Search for the cell housing the specified text and yield its (X, Y) center coordinate. 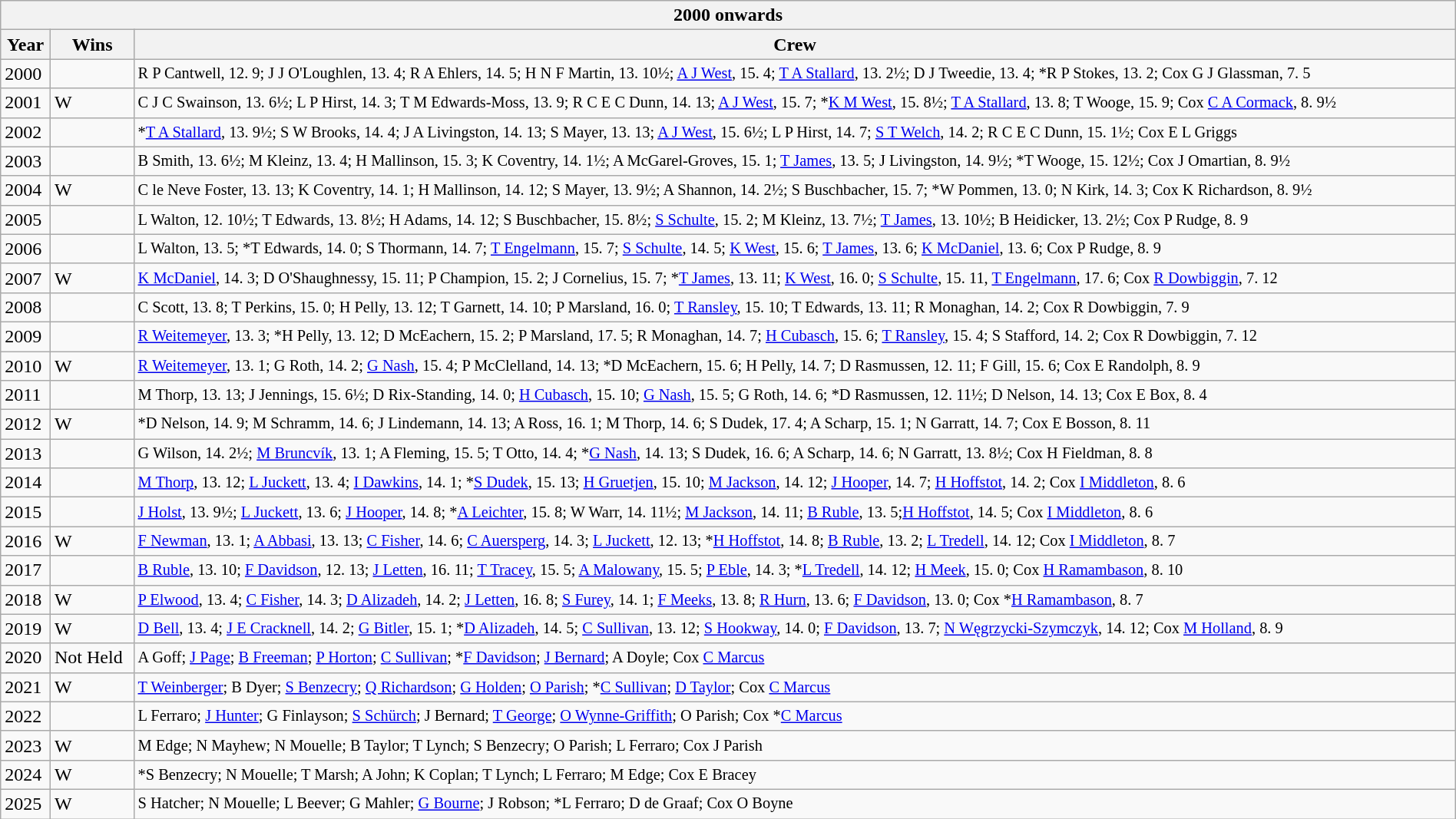
2008 (26, 307)
*S Benzecry; N Mouelle; T Marsh; A John; K Coplan; T Lynch; L Ferraro; M Edge; Cox E Bracey (796, 774)
2000 (26, 74)
2000 onwards (728, 15)
2023 (26, 745)
2019 (26, 629)
M Edge; N Mayhew; N Mouelle; B Taylor; T Lynch; S Benzecry; O Parish; L Ferraro; Cox J Parish (796, 745)
2016 (26, 541)
Not Held (92, 658)
2024 (26, 774)
2006 (26, 249)
2003 (26, 161)
2011 (26, 395)
2015 (26, 512)
T Weinberger; B Dyer; S Benzecry; Q Richardson; G Holden; O Parish; *C Sullivan; D Taylor; Cox C Marcus (796, 687)
2020 (26, 658)
Crew (796, 45)
A Goff; J Page; B Freeman; P Horton; C Sullivan; *F Davidson; J Bernard; A Doyle; Cox C Marcus (796, 658)
2001 (26, 103)
2009 (26, 336)
2017 (26, 570)
2013 (26, 454)
2002 (26, 132)
2014 (26, 483)
2010 (26, 366)
2004 (26, 190)
2021 (26, 687)
L Ferraro; J Hunter; G Finlayson; S Schürch; J Bernard; T George; O Wynne-Griffith; O Parish; Cox *C Marcus (796, 716)
2025 (26, 804)
2007 (26, 278)
2005 (26, 220)
Wins (92, 45)
2022 (26, 716)
2012 (26, 424)
2018 (26, 599)
Year (26, 45)
S Hatcher; N Mouelle; L Beever; G Mahler; G Bourne; J Robson; *L Ferraro; D de Graaf; Cox O Boyne (796, 804)
